Locate the cell with the specified text and output its [X, Y] center coordinate. 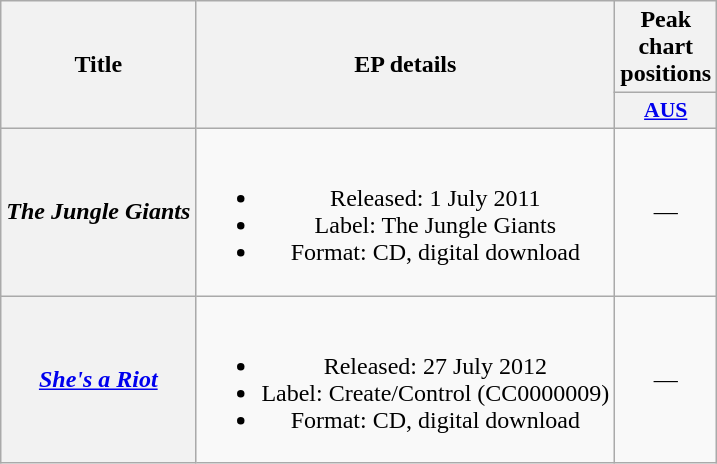
The Jungle Giants [98, 212]
Peak chart positions [666, 47]
AUS [666, 111]
Title [98, 65]
Released: 1 July 2011Label: The Jungle Giants Format: CD, digital download [406, 212]
She's a Riot [98, 380]
EP details [406, 65]
Released: 27 July 2012Label: Create/Control (CC0000009)Format: CD, digital download [406, 380]
